Output the (x, y) coordinate of the center of the cell containing the given text.  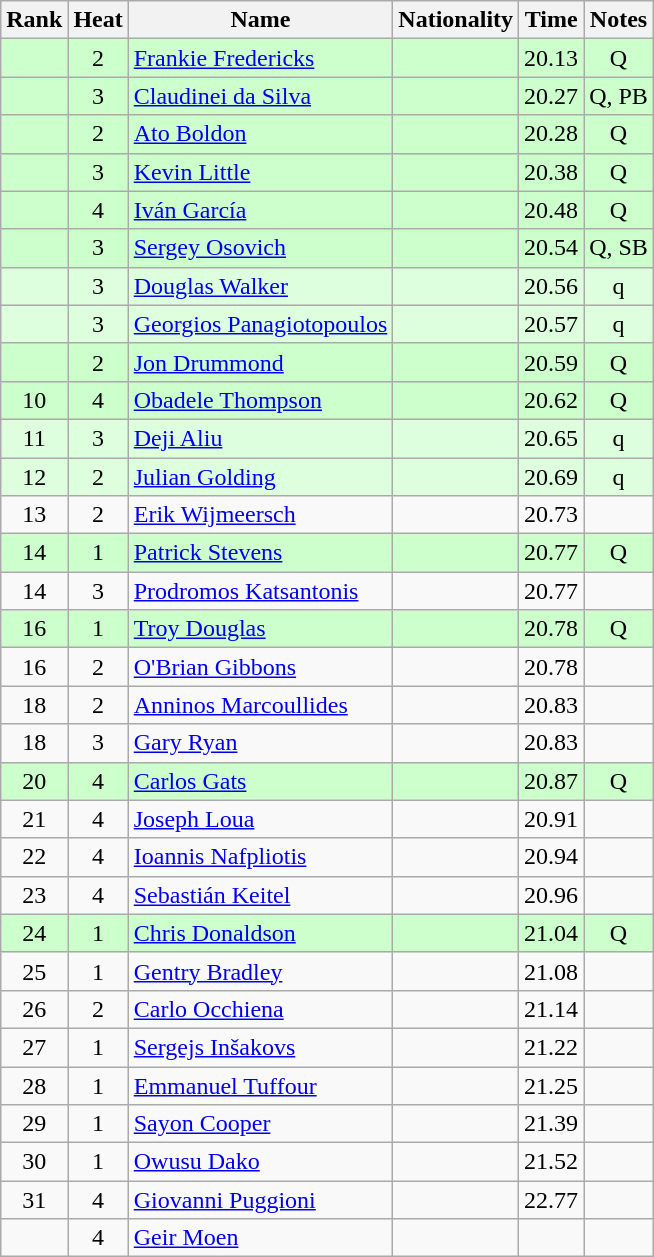
21 (34, 819)
23 (34, 895)
Sebastián Keitel (260, 895)
20.13 (552, 58)
Gary Ryan (260, 743)
21.22 (552, 1047)
Obadele Thompson (260, 400)
29 (34, 1124)
20.91 (552, 819)
Chris Donaldson (260, 933)
Name (260, 20)
Sayon Cooper (260, 1124)
Carlo Occhiena (260, 1009)
Douglas Walker (260, 286)
21.25 (552, 1085)
Heat (98, 20)
Kevin Little (260, 172)
20.57 (552, 324)
20.27 (552, 96)
Geir Moen (260, 1238)
Giovanni Puggioni (260, 1200)
25 (34, 971)
Gentry Bradley (260, 971)
Rank (34, 20)
Georgios Panagiotopoulos (260, 324)
20 (34, 781)
Anninos Marcoullides (260, 705)
13 (34, 515)
26 (34, 1009)
20.48 (552, 210)
21.04 (552, 933)
20.28 (552, 134)
20.73 (552, 515)
Deji Aliu (260, 438)
Ioannis Nafpliotis (260, 857)
Claudinei da Silva (260, 96)
Jon Drummond (260, 362)
Q, SB (619, 248)
Owusu Dako (260, 1162)
10 (34, 400)
31 (34, 1200)
20.62 (552, 400)
12 (34, 477)
Sergejs Inšakovs (260, 1047)
20.59 (552, 362)
Patrick Stevens (260, 553)
11 (34, 438)
20.65 (552, 438)
21.52 (552, 1162)
Frankie Fredericks (260, 58)
21.14 (552, 1009)
20.87 (552, 781)
Erik Wijmeersch (260, 515)
27 (34, 1047)
Notes (619, 20)
Sergey Osovich (260, 248)
O'Brian Gibbons (260, 667)
Carlos Gats (260, 781)
Joseph Loua (260, 819)
Julian Golding (260, 477)
21.08 (552, 971)
20.38 (552, 172)
20.69 (552, 477)
Iván García (260, 210)
Q, PB (619, 96)
20.54 (552, 248)
22.77 (552, 1200)
20.96 (552, 895)
22 (34, 857)
21.39 (552, 1124)
Time (552, 20)
20.56 (552, 286)
30 (34, 1162)
24 (34, 933)
Ato Boldon (260, 134)
Prodromos Katsantonis (260, 591)
20.94 (552, 857)
Nationality (456, 20)
Emmanuel Tuffour (260, 1085)
28 (34, 1085)
Troy Douglas (260, 629)
